Find where the given text appears and provide that cell's center as [X, Y] coordinate. 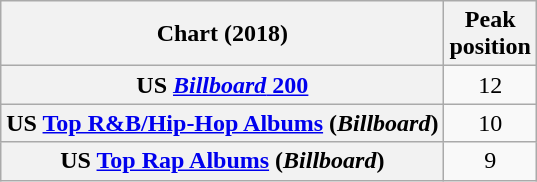
US Billboard 200 [222, 85]
Peak position [490, 34]
12 [490, 85]
Chart (2018) [222, 34]
10 [490, 123]
US Top Rap Albums (Billboard) [222, 161]
US Top R&B/Hip-Hop Albums (Billboard) [222, 123]
9 [490, 161]
